For the text-containing cell, return its midpoint in [X, Y] coordinate format. 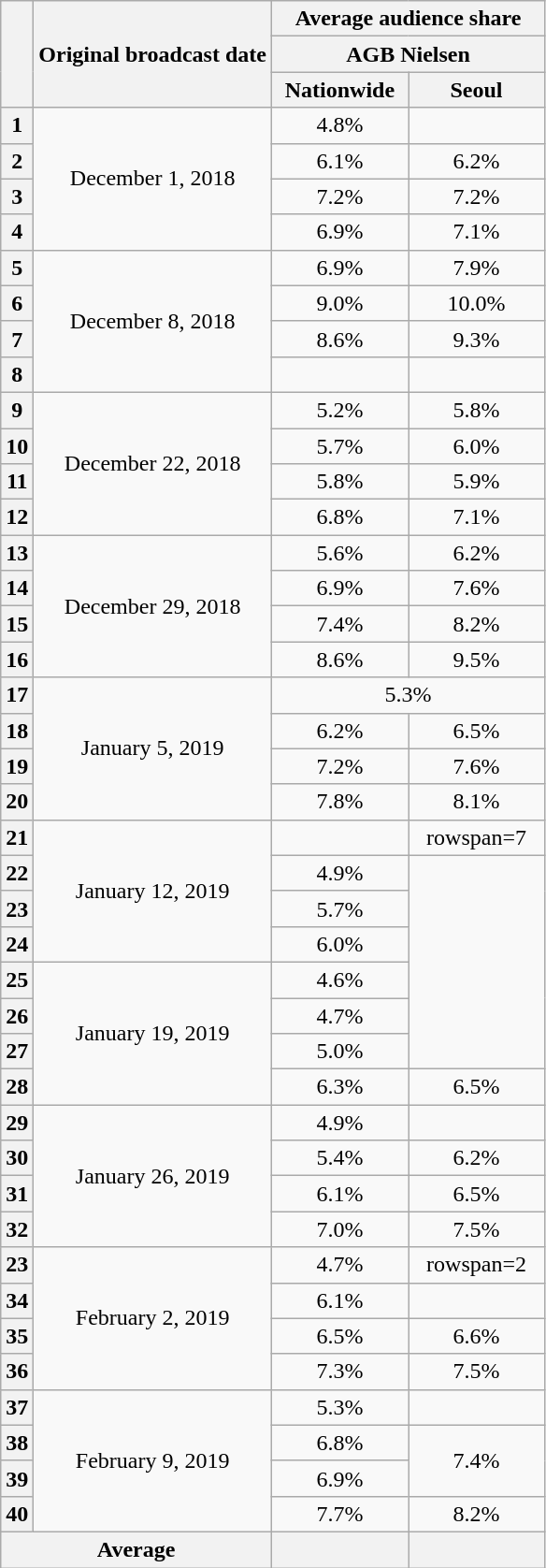
5.6% [339, 553]
35 [17, 1336]
December 22, 2018 [153, 463]
5.0% [339, 1052]
13 [17, 553]
8 [17, 374]
28 [17, 1087]
34 [17, 1300]
31 [17, 1194]
Average [136, 1549]
4.8% [339, 125]
9.0% [339, 303]
1 [17, 125]
7.3% [339, 1372]
7.8% [339, 802]
December 8, 2018 [153, 321]
21 [17, 837]
7.9% [476, 268]
5 [17, 268]
January 12, 2019 [153, 891]
8.1% [476, 802]
9.3% [476, 339]
14 [17, 588]
16 [17, 660]
15 [17, 624]
4 [17, 232]
4.6% [339, 980]
Nationwide [339, 90]
36 [17, 1372]
38 [17, 1443]
39 [17, 1478]
Average audience share [408, 19]
5.2% [339, 410]
January 5, 2019 [153, 748]
Seoul [476, 90]
24 [17, 944]
17 [17, 695]
January 19, 2019 [153, 1033]
25 [17, 980]
10 [17, 446]
12 [17, 517]
February 2, 2019 [153, 1318]
6.6% [476, 1336]
37 [17, 1407]
32 [17, 1229]
7.0% [339, 1229]
40 [17, 1514]
rowspan=7 [476, 837]
December 1, 2018 [153, 179]
7 [17, 339]
5.9% [476, 482]
December 29, 2018 [153, 606]
9.5% [476, 660]
19 [17, 766]
rowspan=2 [476, 1265]
5.4% [339, 1158]
26 [17, 1015]
9 [17, 410]
February 9, 2019 [153, 1460]
30 [17, 1158]
AGB Nielsen [408, 54]
18 [17, 731]
27 [17, 1052]
January 26, 2019 [153, 1176]
22 [17, 873]
6.3% [339, 1087]
2 [17, 161]
29 [17, 1123]
Original broadcast date [153, 54]
20 [17, 802]
10.0% [476, 303]
11 [17, 482]
7.7% [339, 1514]
6 [17, 303]
3 [17, 196]
